Locate the cell with the specified text and output its (x, y) center coordinate. 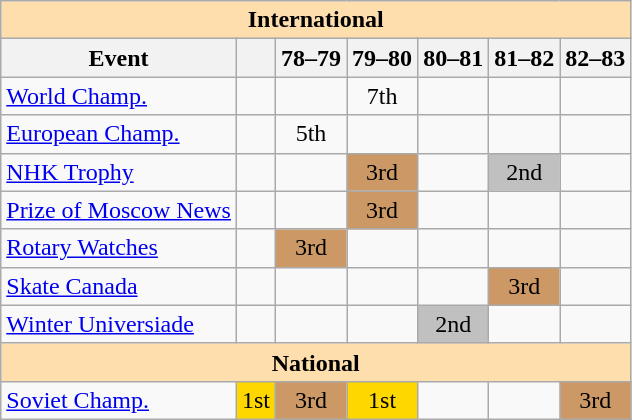
Winter Universiade (119, 324)
International (316, 20)
Rotary Watches (119, 248)
European Champ. (119, 134)
79–80 (382, 58)
NHK Trophy (119, 172)
Event (119, 58)
National (316, 362)
Soviet Champ. (119, 400)
7th (382, 96)
82–83 (596, 58)
5th (312, 134)
81–82 (524, 58)
80–81 (454, 58)
World Champ. (119, 96)
Skate Canada (119, 286)
78–79 (312, 58)
Prize of Moscow News (119, 210)
